Detect which cell encompasses the target text, then output its (x, y) center coordinate. 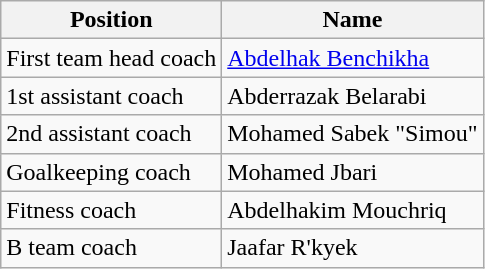
Name (352, 20)
Goalkeeping coach (112, 172)
2nd assistant coach (112, 134)
Mohamed Sabek "Simou" (352, 134)
1st assistant coach (112, 96)
Abdelhak Benchikha (352, 58)
Abdelhakim Mouchriq (352, 210)
Abderrazak Belarabi (352, 96)
Mohamed Jbari (352, 172)
Position (112, 20)
Jaafar R'kyek (352, 248)
B team coach (112, 248)
First team head coach (112, 58)
Fitness coach (112, 210)
